Extract the (x, y) coordinate from the center of the cell holding the provided text.  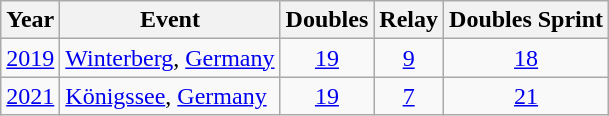
7 (409, 96)
Event (170, 20)
Relay (409, 20)
Winterberg, Germany (170, 58)
2019 (30, 58)
Königssee, Germany (170, 96)
9 (409, 58)
18 (526, 58)
Doubles Sprint (526, 20)
2021 (30, 96)
21 (526, 96)
Doubles (327, 20)
Year (30, 20)
